Return the [x, y] coordinate for the center point of the cell that contains the specified text.  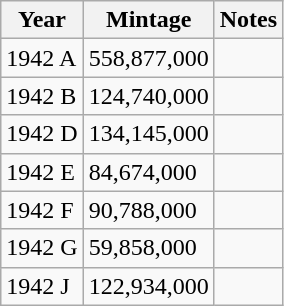
59,858,000 [148, 248]
1942 A [42, 58]
134,145,000 [148, 134]
90,788,000 [148, 210]
1942 D [42, 134]
Mintage [148, 20]
1942 B [42, 96]
84,674,000 [148, 172]
122,934,000 [148, 286]
124,740,000 [148, 96]
1942 F [42, 210]
558,877,000 [148, 58]
Year [42, 20]
1942 E [42, 172]
1942 J [42, 286]
Notes [248, 20]
1942 G [42, 248]
